Return the [X, Y] coordinate for the center point of the cell that contains the specified text.  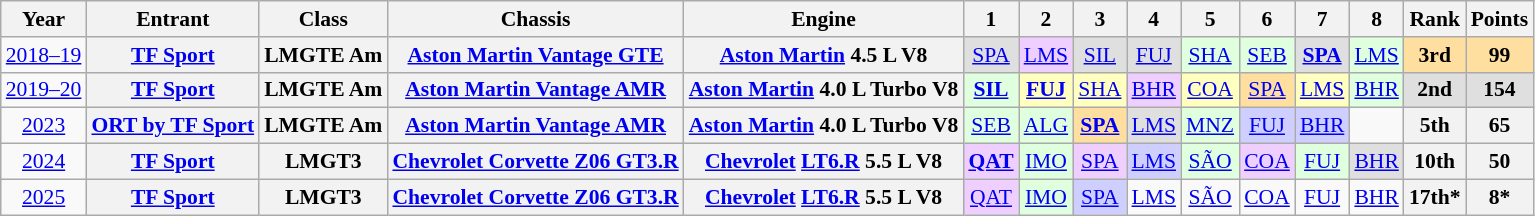
Entrant [172, 19]
6 [1267, 19]
2023 [44, 126]
65 [1500, 126]
3 [1100, 19]
2024 [44, 162]
ALG [1046, 126]
2nd [1435, 90]
MNZ [1210, 126]
Engine [824, 19]
Chassis [535, 19]
Year [44, 19]
Points [1500, 19]
5 [1210, 19]
8* [1500, 197]
10th [1435, 162]
8 [1376, 19]
154 [1500, 90]
Rank [1435, 19]
4 [1154, 19]
Class [323, 19]
3rd [1435, 55]
1 [990, 19]
2019–20 [44, 90]
Aston Martin Vantage GTE [535, 55]
2025 [44, 197]
50 [1500, 162]
7 [1322, 19]
5th [1435, 126]
Aston Martin 4.5 L V8 [824, 55]
17th* [1435, 197]
2018–19 [44, 55]
99 [1500, 55]
ORT by TF Sport [172, 126]
2 [1046, 19]
